Find where the given text appears and provide that cell's center as (X, Y) coordinate. 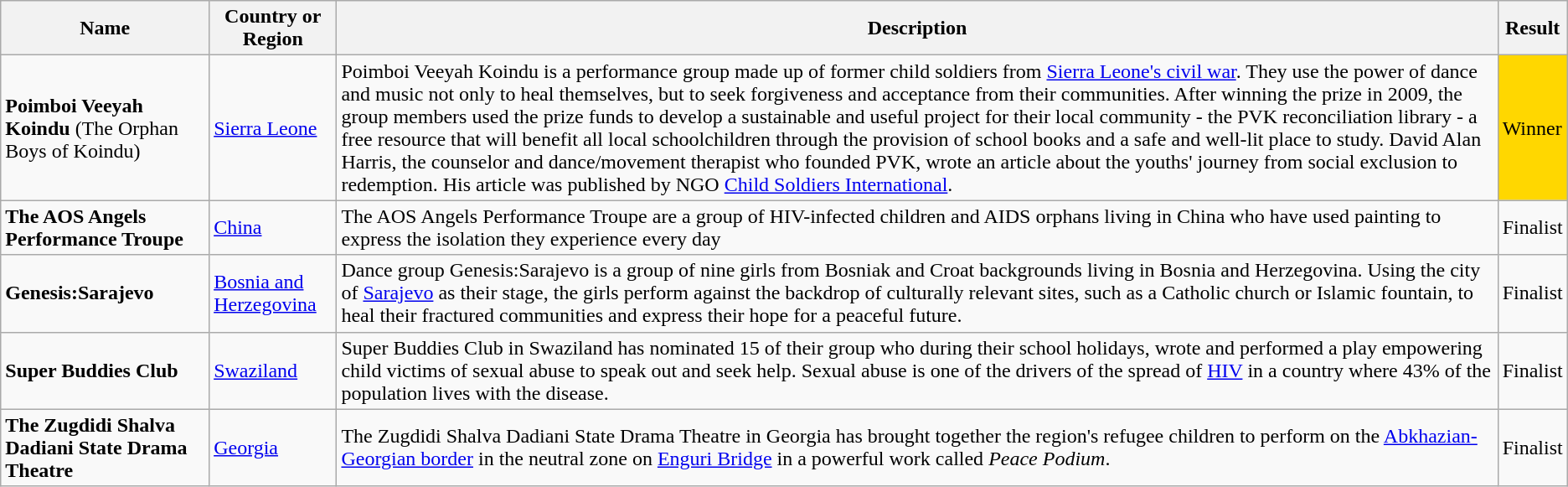
Poimboi Veeyah Koindu (The Orphan Boys of Koindu) (106, 127)
Super Buddies Club (106, 370)
China (273, 228)
Result (1533, 28)
The Zugdidi Shalva Dadiani State Drama Theatre (106, 448)
Bosnia and Herzegovina (273, 293)
Sierra Leone (273, 127)
Swaziland (273, 370)
Description (917, 28)
Georgia (273, 448)
Name (106, 28)
Country or Region (273, 28)
Winner (1533, 127)
The AOS Angels Performance Troupe (106, 228)
Genesis:Sarajevo (106, 293)
